Search for the cell housing the specified text and yield its (x, y) center coordinate. 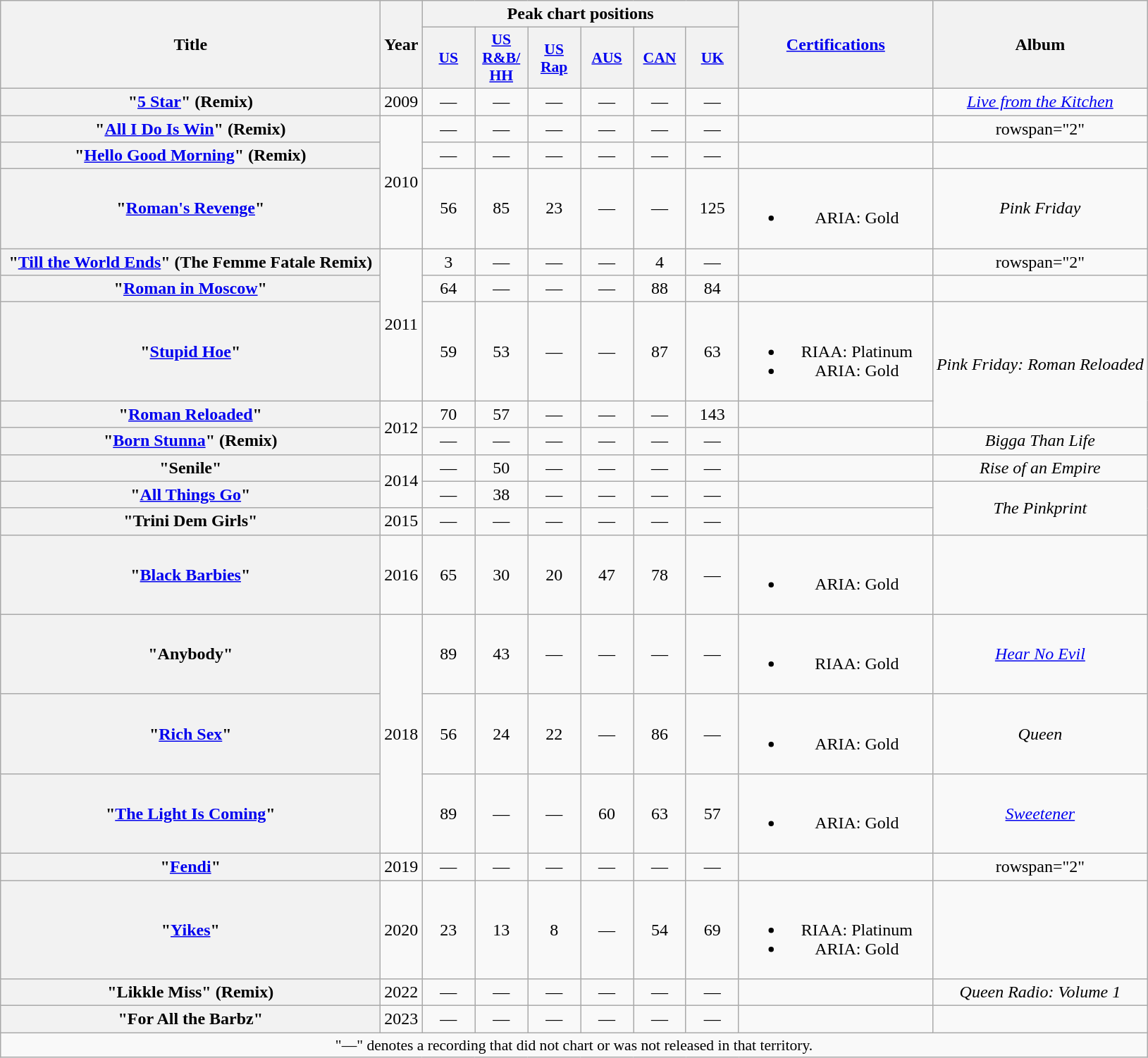
Live from the Kitchen (1040, 101)
Year (402, 45)
2010 (402, 182)
4 (660, 262)
54 (660, 930)
86 (660, 734)
UK (712, 58)
2022 (402, 992)
"Hello Good Morning" (Remix) (190, 156)
60 (607, 813)
13 (502, 930)
47 (607, 575)
Title (190, 45)
22 (554, 734)
70 (448, 414)
87 (660, 351)
Album (1040, 45)
30 (502, 575)
43 (502, 654)
78 (660, 575)
RIAA: Gold (836, 654)
24 (502, 734)
2019 (402, 866)
Queen Radio: Volume 1 (1040, 992)
84 (712, 289)
143 (712, 414)
Peak chart positions (581, 14)
2009 (402, 101)
"All Things Go" (190, 494)
50 (502, 468)
88 (660, 289)
USRap (554, 58)
US (448, 58)
USR&B/HH (502, 58)
2018 (402, 734)
125 (712, 209)
"Black Barbies" (190, 575)
2023 (402, 1019)
CAN (660, 58)
"Stupid Hoe" (190, 351)
Certifications (836, 45)
3 (448, 262)
2012 (402, 428)
"Anybody" (190, 654)
38 (502, 494)
"Rich Sex" (190, 734)
"For All the Barbz" (190, 1019)
"The Light Is Coming" (190, 813)
Pink Friday: Roman Reloaded (1040, 365)
8 (554, 930)
"—" denotes a recording that did not chart or was not released in that territory. (574, 1045)
"Senile" (190, 468)
"Till the World Ends" (The Femme Fatale Remix) (190, 262)
2014 (402, 481)
59 (448, 351)
Hear No Evil (1040, 654)
64 (448, 289)
20 (554, 575)
2011 (402, 325)
"Roman in Moscow" (190, 289)
2016 (402, 575)
"Yikes" (190, 930)
Rise of an Empire (1040, 468)
69 (712, 930)
2015 (402, 521)
"5 Star" (Remix) (190, 101)
"Likkle Miss" (Remix) (190, 992)
"Roman's Revenge" (190, 209)
"Trini Dem Girls" (190, 521)
Sweetener (1040, 813)
2020 (402, 930)
Pink Friday (1040, 209)
65 (448, 575)
53 (502, 351)
Queen (1040, 734)
85 (502, 209)
AUS (607, 58)
"Born Stunna" (Remix) (190, 441)
"Roman Reloaded" (190, 414)
"Fendi" (190, 866)
"All I Do Is Win" (Remix) (190, 129)
The Pinkprint (1040, 508)
Bigga Than Life (1040, 441)
